Capture the cell that displays the provided text and extract its (X, Y) central coordinate. 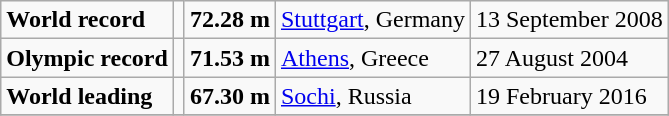
Stuttgart, Germany (372, 20)
13 September 2008 (569, 20)
World leading (88, 96)
Sochi, Russia (372, 96)
Olympic record (88, 58)
71.53 m (230, 58)
19 February 2016 (569, 96)
Athens, Greece (372, 58)
72.28 m (230, 20)
World record (88, 20)
67.30 m (230, 96)
27 August 2004 (569, 58)
